Output the [X, Y] coordinate of the center of the cell containing the given text.  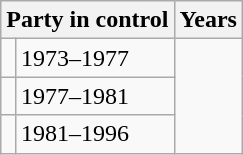
1981–1996 [94, 134]
1977–1981 [94, 96]
1973–1977 [94, 58]
Years [208, 20]
Party in control [88, 20]
